Provide the [X, Y] coordinate of the cell's center where the given text is located.  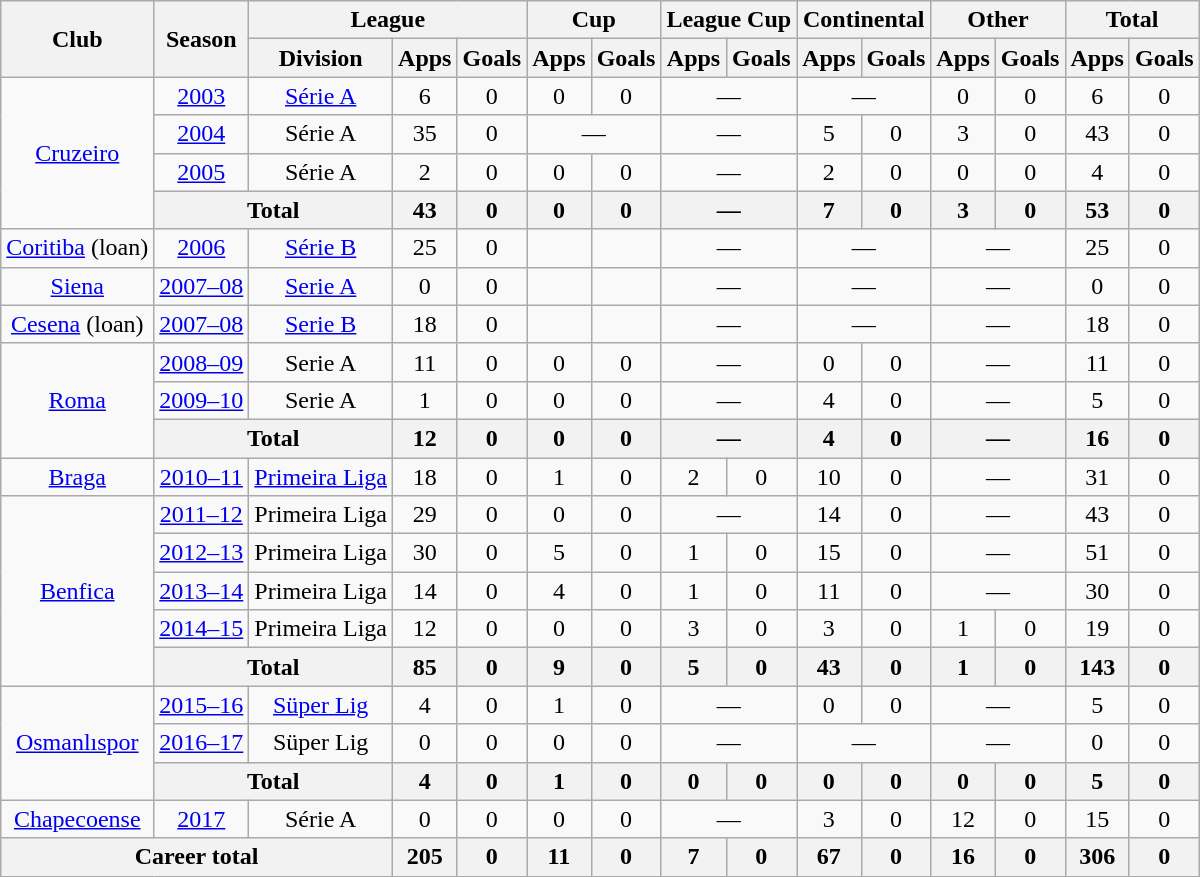
Season [202, 39]
Career total [197, 857]
205 [425, 857]
Coritiba (loan) [78, 248]
2014–15 [202, 629]
19 [1097, 629]
306 [1097, 857]
Benfica [78, 591]
2013–14 [202, 591]
Osmanlıspor [78, 743]
Other [998, 20]
2010–11 [202, 477]
29 [425, 515]
Club [78, 39]
Cup [594, 20]
35 [425, 134]
85 [425, 667]
2004 [202, 134]
2015–16 [202, 705]
143 [1097, 667]
2003 [202, 96]
Division [321, 58]
Chapecoense [78, 819]
2011–12 [202, 515]
Cesena (loan) [78, 324]
10 [829, 477]
Braga [78, 477]
31 [1097, 477]
Siena [78, 286]
2005 [202, 172]
2006 [202, 248]
2017 [202, 819]
2016–17 [202, 743]
2012–13 [202, 553]
League [388, 20]
2009–10 [202, 400]
Roma [78, 400]
Série B [321, 248]
Continental [864, 20]
League Cup [729, 20]
Serie B [321, 324]
53 [1097, 210]
51 [1097, 553]
9 [559, 667]
67 [829, 857]
2008–09 [202, 362]
Cruzeiro [78, 153]
